Search for the cell housing the specified text and yield its [x, y] center coordinate. 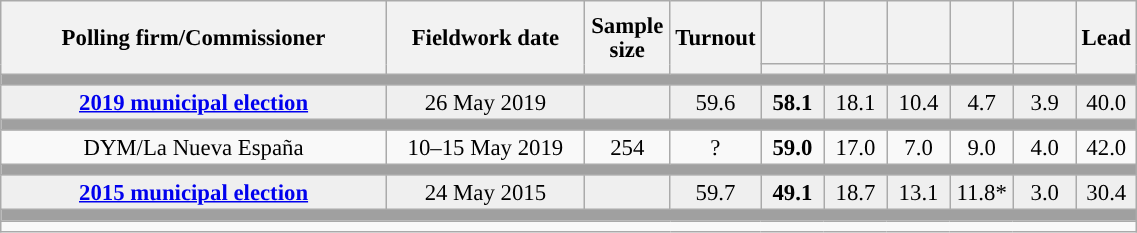
3.0 [1044, 194]
254 [627, 148]
59.7 [716, 194]
26 May 2019 [485, 102]
58.1 [792, 102]
13.1 [918, 194]
2015 municipal election [194, 194]
42.0 [1106, 148]
3.9 [1044, 102]
4.7 [982, 102]
Fieldwork date [485, 38]
Sample size [627, 38]
Turnout [716, 38]
7.0 [918, 148]
Lead [1106, 38]
? [716, 148]
9.0 [982, 148]
18.7 [856, 194]
17.0 [856, 148]
30.4 [1106, 194]
DYM/La Nueva España [194, 148]
40.0 [1106, 102]
49.1 [792, 194]
4.0 [1044, 148]
18.1 [856, 102]
59.0 [792, 148]
11.8* [982, 194]
10.4 [918, 102]
Polling firm/Commissioner [194, 38]
2019 municipal election [194, 102]
59.6 [716, 102]
24 May 2015 [485, 194]
10–15 May 2019 [485, 148]
